Determine the (X, Y) coordinate at the center of the cell enclosing the given text.  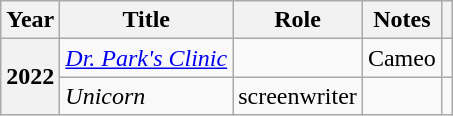
2022 (30, 77)
Notes (402, 20)
Year (30, 20)
Title (146, 20)
Unicorn (146, 96)
Role (298, 20)
Cameo (402, 58)
screenwriter (298, 96)
Dr. Park's Clinic (146, 58)
